Determine the [x, y] coordinate at the center of the cell enclosing the given text.  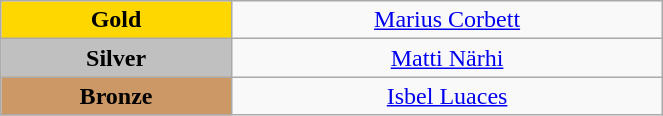
Marius Corbett [446, 20]
Matti Närhi [446, 58]
Gold [116, 20]
Isbel Luaces [446, 96]
Silver [116, 58]
Bronze [116, 96]
